Pinpoint the cell where the given text exists, returning its (x, y) midpoint coordinate. 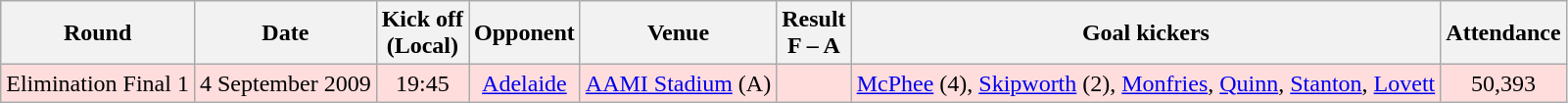
Attendance (1503, 33)
McPhee (4), Skipworth (2), Monfries, Quinn, Stanton, Lovett (1146, 83)
Kick off(Local) (422, 33)
Date (285, 33)
Venue (678, 33)
Elimination Final 1 (98, 83)
AAMI Stadium (A) (678, 83)
4 September 2009 (285, 83)
Opponent (525, 33)
Adelaide (525, 83)
Round (98, 33)
50,393 (1503, 83)
ResultF – A (814, 33)
19:45 (422, 83)
Goal kickers (1146, 33)
